Find where the given text appears and provide that cell's center as [x, y] coordinate. 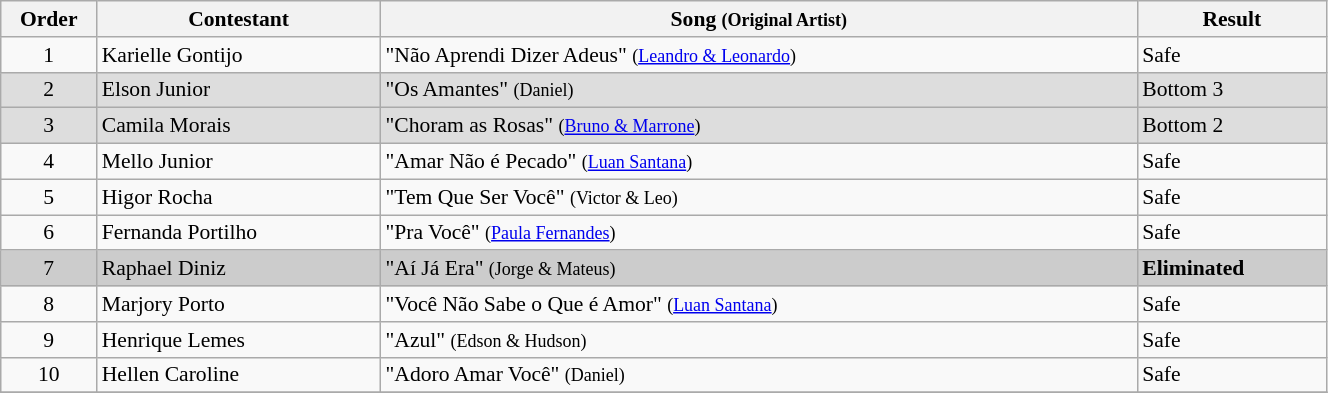
9 [49, 340]
10 [49, 375]
Order [49, 19]
Song (Original Artist) [758, 19]
Karielle Gontijo [239, 55]
7 [49, 269]
Marjory Porto [239, 304]
"Os Amantes" (Daniel) [758, 90]
Contestant [239, 19]
"Tem Que Ser Você" (Victor & Leo) [758, 197]
Eliminated [1232, 269]
Camila Morais [239, 126]
5 [49, 197]
Elson Junior [239, 90]
"Aí Já Era" (Jorge & Mateus) [758, 269]
Bottom 2 [1232, 126]
Fernanda Portilho [239, 233]
4 [49, 162]
Raphael Diniz [239, 269]
Henrique Lemes [239, 340]
"Amar Não é Pecado" (Luan Santana) [758, 162]
"Você Não Sabe o Que é Amor" (Luan Santana) [758, 304]
2 [49, 90]
Result [1232, 19]
1 [49, 55]
Higor Rocha [239, 197]
3 [49, 126]
"Choram as Rosas" (Bruno & Marrone) [758, 126]
"Não Aprendi Dizer Adeus" (Leandro & Leonardo) [758, 55]
"Azul" (Edson & Hudson) [758, 340]
Bottom 3 [1232, 90]
8 [49, 304]
"Adoro Amar Você" (Daniel) [758, 375]
6 [49, 233]
Mello Junior [239, 162]
Hellen Caroline [239, 375]
"Pra Você" (Paula Fernandes) [758, 233]
